Detect which cell encompasses the target text, then output its [x, y] center coordinate. 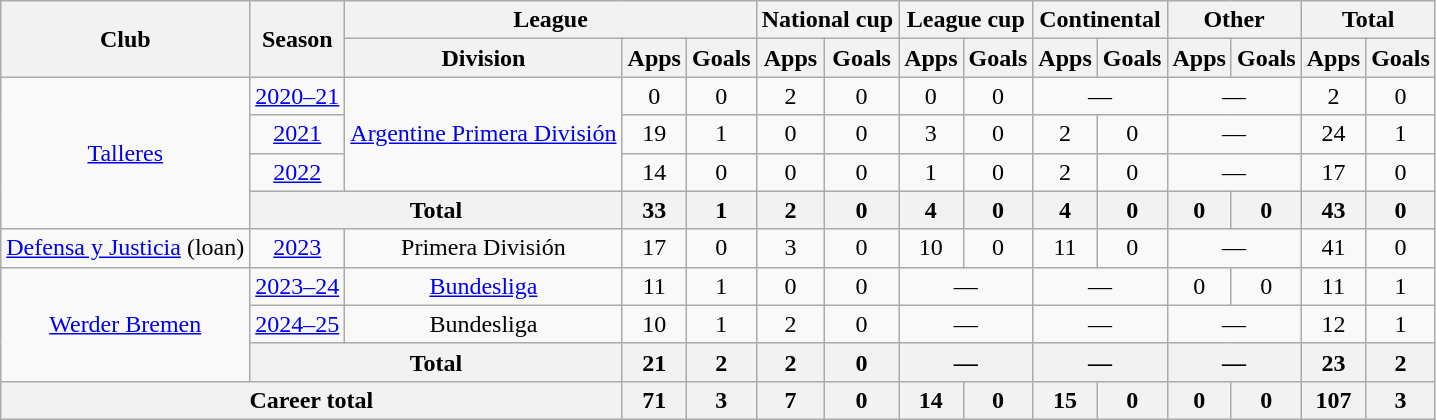
107 [1333, 400]
Other [1234, 20]
League cup [966, 20]
2023–24 [298, 286]
71 [654, 400]
Defensa y Justicia (loan) [126, 248]
Season [298, 39]
Career total [312, 400]
Argentine Primera División [484, 134]
7 [790, 400]
National cup [827, 20]
43 [1333, 210]
33 [654, 210]
Werder Bremen [126, 324]
24 [1333, 134]
League [550, 20]
19 [654, 134]
12 [1333, 324]
21 [654, 362]
2022 [298, 172]
Primera División [484, 248]
Division [484, 58]
2024–25 [298, 324]
41 [1333, 248]
15 [1065, 400]
23 [1333, 362]
Continental [1100, 20]
2023 [298, 248]
2021 [298, 134]
2020–21 [298, 96]
Club [126, 39]
Talleres [126, 153]
